For the text-containing cell, return its midpoint in (X, Y) coordinate format. 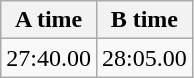
A time (49, 20)
28:05.00 (144, 58)
27:40.00 (49, 58)
B time (144, 20)
